Find where the given text appears and provide that cell's center as (X, Y) coordinate. 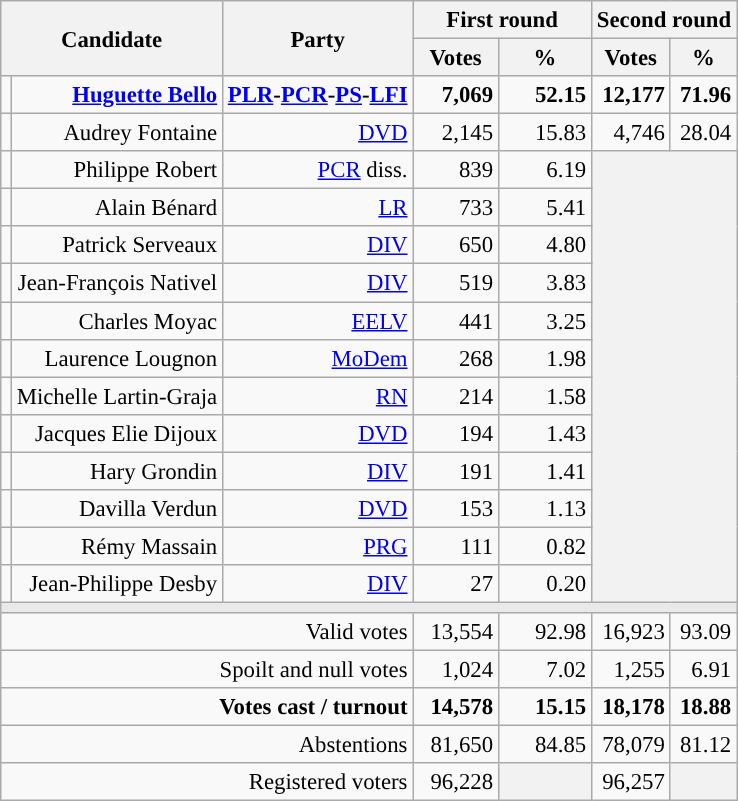
MoDem (317, 358)
Alain Bénard (116, 208)
2,145 (456, 133)
81,650 (456, 745)
18,178 (630, 707)
15.83 (544, 133)
Candidate (112, 38)
Jacques Elie Dijoux (116, 433)
Michelle Lartin-Graja (116, 396)
153 (456, 509)
First round (502, 20)
650 (456, 245)
52.15 (544, 95)
PRG (317, 546)
1,024 (456, 670)
14,578 (456, 707)
16,923 (630, 632)
Davilla Verdun (116, 509)
268 (456, 358)
6.19 (544, 170)
3.25 (544, 321)
Laurence Lougnon (116, 358)
Charles Moyac (116, 321)
Valid votes (207, 632)
Audrey Fontaine (116, 133)
96,228 (456, 782)
Votes cast / turnout (207, 707)
1.98 (544, 358)
Jean-Philippe Desby (116, 584)
0.20 (544, 584)
5.41 (544, 208)
214 (456, 396)
733 (456, 208)
519 (456, 283)
441 (456, 321)
81.12 (703, 745)
1.43 (544, 433)
78,079 (630, 745)
Second round (664, 20)
Registered voters (207, 782)
Jean-François Nativel (116, 283)
7,069 (456, 95)
6.91 (703, 670)
93.09 (703, 632)
Philippe Robert (116, 170)
194 (456, 433)
13,554 (456, 632)
1.41 (544, 471)
RN (317, 396)
EELV (317, 321)
4,746 (630, 133)
4.80 (544, 245)
1.58 (544, 396)
7.02 (544, 670)
3.83 (544, 283)
Huguette Bello (116, 95)
27 (456, 584)
92.98 (544, 632)
191 (456, 471)
18.88 (703, 707)
1,255 (630, 670)
71.96 (703, 95)
28.04 (703, 133)
Party (317, 38)
LR (317, 208)
Abstentions (207, 745)
PLR-PCR-PS-LFI (317, 95)
96,257 (630, 782)
12,177 (630, 95)
1.13 (544, 509)
PCR diss. (317, 170)
111 (456, 546)
839 (456, 170)
Spoilt and null votes (207, 670)
Patrick Serveaux (116, 245)
0.82 (544, 546)
Rémy Massain (116, 546)
15.15 (544, 707)
84.85 (544, 745)
Hary Grondin (116, 471)
